Return (x, y) of the center of cell containing provided text 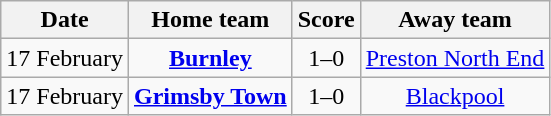
Date (65, 20)
Grimsby Town (210, 96)
Blackpool (455, 96)
Burnley (210, 58)
Preston North End (455, 58)
Home team (210, 20)
Away team (455, 20)
Score (326, 20)
